Capture the cell that displays the provided text and extract its (X, Y) central coordinate. 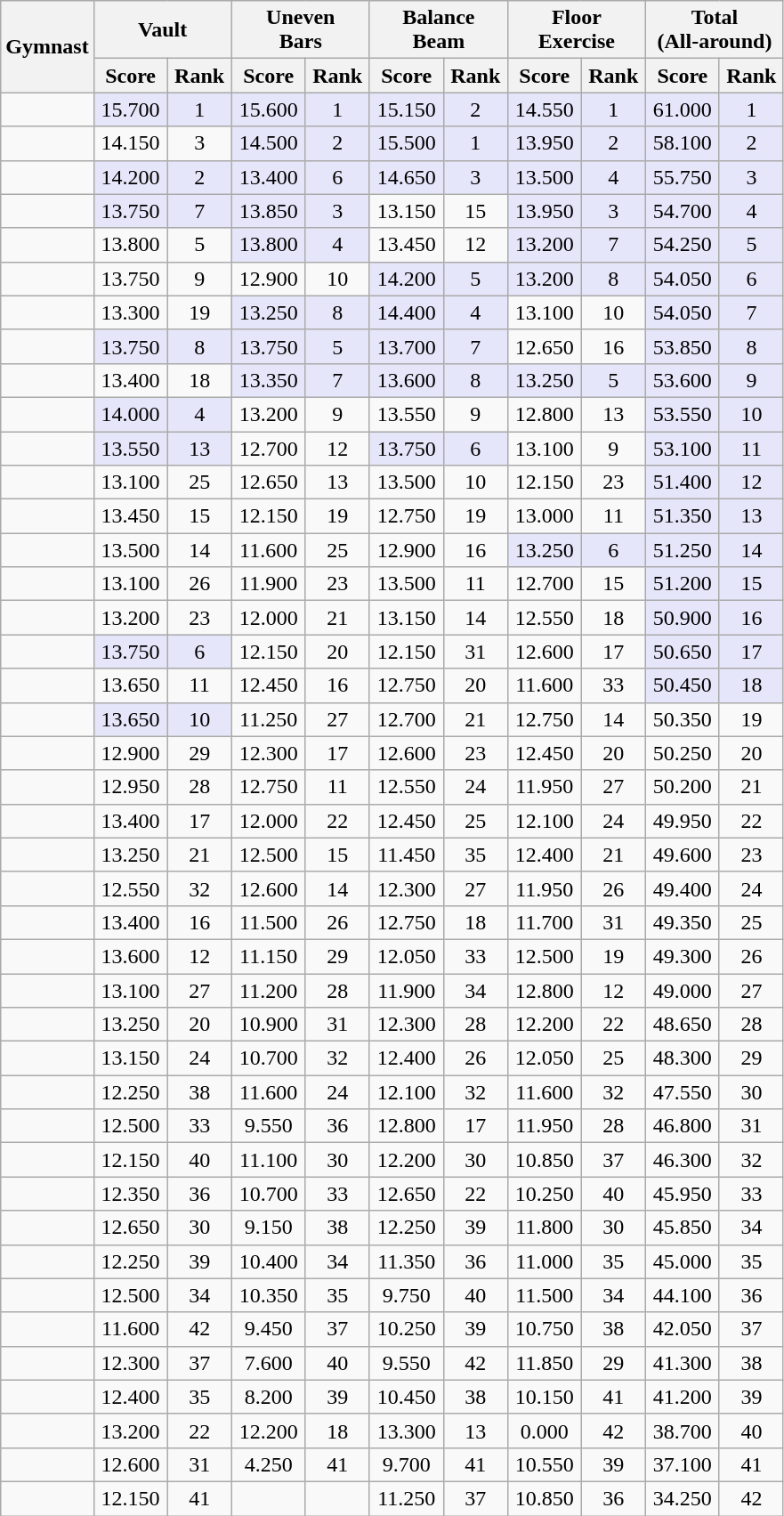
10.400 (269, 1261)
49.000 (682, 991)
54.250 (682, 245)
51.350 (682, 516)
50.650 (682, 652)
49.950 (682, 821)
41.200 (682, 1397)
9.750 (406, 1295)
0.000 (545, 1431)
13.850 (269, 211)
49.350 (682, 922)
45.000 (682, 1261)
47.550 (682, 1092)
45.850 (682, 1228)
7.600 (269, 1363)
61.000 (682, 109)
11.850 (545, 1363)
54.700 (682, 211)
50.900 (682, 618)
37.100 (682, 1464)
9.150 (269, 1228)
45.950 (682, 1194)
10.750 (545, 1329)
15.500 (406, 143)
11.200 (269, 991)
49.600 (682, 855)
9.700 (406, 1464)
13.350 (269, 380)
44.100 (682, 1295)
Total(All-around) (714, 30)
51.200 (682, 584)
50.450 (682, 685)
11.350 (406, 1261)
4.250 (269, 1464)
58.100 (682, 143)
BalanceBeam (438, 30)
13.700 (406, 346)
14.500 (269, 143)
46.800 (682, 1126)
12.950 (130, 787)
49.400 (682, 888)
11.100 (269, 1160)
Gymnast (47, 46)
11.000 (545, 1261)
14.550 (545, 109)
14.000 (130, 414)
14.400 (406, 312)
14.650 (406, 177)
48.650 (682, 1025)
10.900 (269, 1025)
11.700 (545, 922)
15.150 (406, 109)
10.150 (545, 1397)
53.600 (682, 380)
53.550 (682, 414)
50.200 (682, 787)
UnevenBars (301, 30)
34.250 (682, 1498)
13.000 (545, 516)
FloorExercise (577, 30)
15.600 (269, 109)
48.300 (682, 1058)
8.200 (269, 1397)
10.350 (269, 1295)
53.100 (682, 448)
15.700 (130, 109)
51.400 (682, 482)
14.150 (130, 143)
50.350 (682, 719)
10.550 (545, 1464)
53.850 (682, 346)
11.450 (406, 855)
38.700 (682, 1431)
46.300 (682, 1160)
11.150 (269, 956)
42.050 (682, 1329)
9.450 (269, 1329)
55.750 (682, 177)
51.250 (682, 550)
12.350 (130, 1194)
10.450 (406, 1397)
Vault (162, 30)
49.300 (682, 956)
50.250 (682, 753)
41.300 (682, 1363)
11.800 (545, 1228)
